Provide the [X, Y] coordinate of the cell's center where the given text is located.  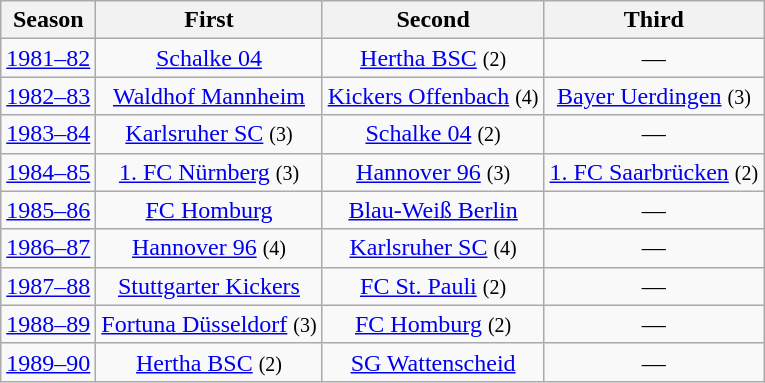
1983–84 [48, 134]
1985–86 [48, 210]
First [209, 20]
Fortuna Düsseldorf (3) [209, 324]
Season [48, 20]
Karlsruher SC (3) [209, 134]
Second [433, 20]
1982–83 [48, 96]
1. FC Nürnberg (3) [209, 172]
Schalke 04 (2) [433, 134]
FC Homburg [209, 210]
Schalke 04 [209, 58]
1988–89 [48, 324]
Hannover 96 (4) [209, 248]
Blau-Weiß Berlin [433, 210]
FC Homburg (2) [433, 324]
FC St. Pauli (2) [433, 286]
Bayer Uerdingen (3) [654, 96]
1. FC Saarbrücken (2) [654, 172]
Karlsruher SC (4) [433, 248]
Kickers Offenbach (4) [433, 96]
SG Wattenscheid [433, 362]
Third [654, 20]
Hannover 96 (3) [433, 172]
1986–87 [48, 248]
1981–82 [48, 58]
1984–85 [48, 172]
1987–88 [48, 286]
1989–90 [48, 362]
Stuttgarter Kickers [209, 286]
Waldhof Mannheim [209, 96]
